Detect which cell encompasses the target text, then output its (X, Y) center coordinate. 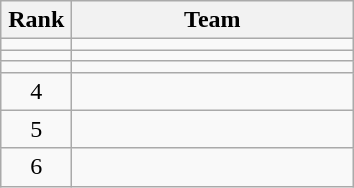
4 (36, 91)
Team (212, 20)
Rank (36, 20)
6 (36, 167)
5 (36, 129)
